Detect which cell encompasses the target text, then output its (X, Y) center coordinate. 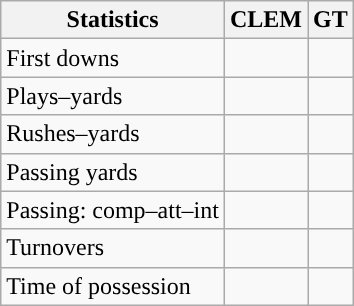
First downs (113, 58)
CLEM (266, 20)
Time of possession (113, 286)
Turnovers (113, 248)
Statistics (113, 20)
Passing: comp–att–int (113, 210)
Rushes–yards (113, 134)
Passing yards (113, 172)
GT (331, 20)
Plays–yards (113, 96)
